Capture the cell that displays the provided text and extract its (x, y) central coordinate. 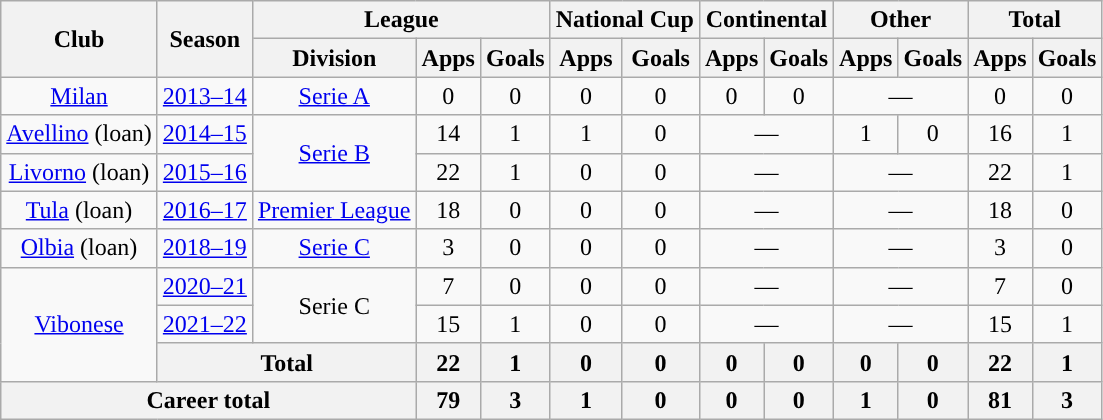
Continental (766, 20)
2021–22 (204, 324)
Milan (80, 96)
League (401, 20)
Premier League (334, 210)
2016–17 (204, 210)
Club (80, 39)
79 (448, 400)
National Cup (624, 20)
81 (1000, 400)
Career total (208, 400)
Avellino (loan) (80, 134)
2014–15 (204, 134)
Division (334, 58)
Livorno (loan) (80, 172)
Other (901, 20)
2013–14 (204, 96)
Serie A (334, 96)
Olbia (loan) (80, 248)
Season (204, 39)
Vibonese (80, 324)
Tula (loan) (80, 210)
2020–21 (204, 286)
14 (448, 134)
2018–19 (204, 248)
Serie B (334, 153)
16 (1000, 134)
2015–16 (204, 172)
